Determine the [X, Y] coordinate at the center of the cell enclosing the given text.  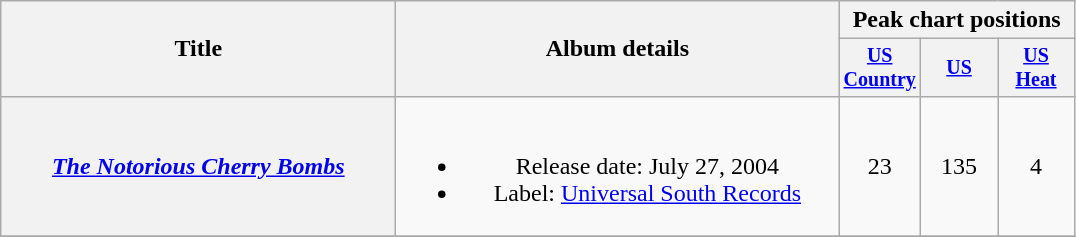
23 [880, 166]
Release date: July 27, 2004Label: Universal South Records [618, 166]
US Country [880, 68]
Album details [618, 49]
The Notorious Cherry Bombs [198, 166]
Peak chart positions [957, 20]
Title [198, 49]
135 [960, 166]
US [960, 68]
4 [1036, 166]
USHeat [1036, 68]
